Identify which cell holds the provided text, then report its (X, Y) central coordinate. 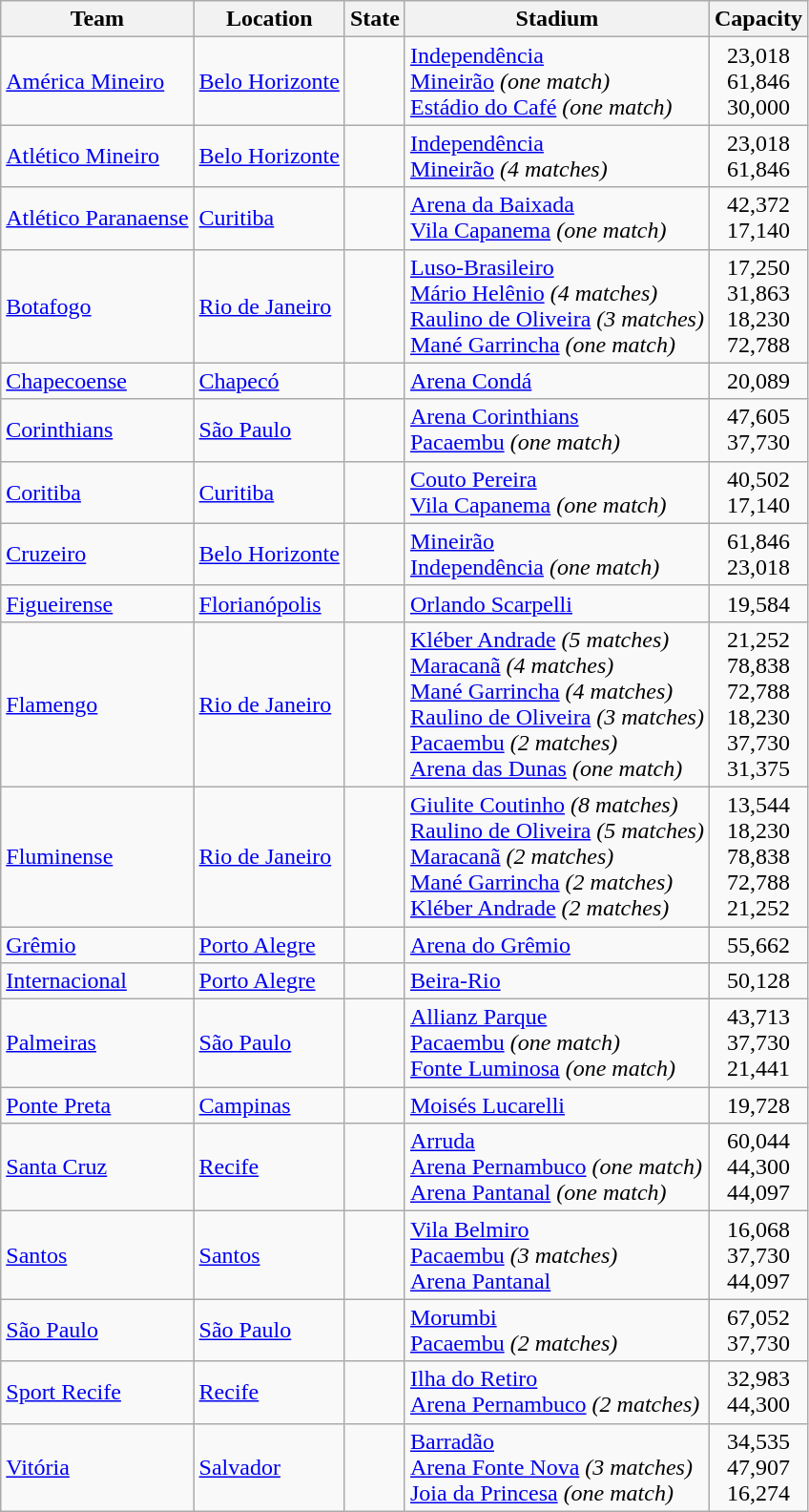
Florianópolis (269, 603)
Chapecó (269, 381)
19,584 (757, 603)
Palmeiras (97, 1043)
Internacional (97, 981)
Luso-Brasileiro Mário Helênio (4 matches) Raulino de Oliveira (3 matches) Mané Garrincha (one match) (557, 305)
42,372 17,140 (757, 218)
Salvador (269, 1467)
Atlético Mineiro (97, 157)
Arena Corinthians Pacaembu (one match) (557, 430)
Barradão Arena Fonte Nova (3 matches) Joia da Princesa (one match) (557, 1467)
61,846 23,018 (757, 554)
State (374, 19)
67,052 37,730 (757, 1331)
Ilha do Retiro Arena Pernambuco (2 matches) (557, 1392)
Giulite Coutinho (8 matches) Raulino de Oliveira (5 matches) Maracanã (2 matches) Mané Garrincha (2 matches) Kléber Andrade (2 matches) (557, 856)
Coritiba (97, 493)
Arena Condá (557, 381)
Independência Mineirão (one match) Estádio do Café (one match) (557, 81)
Capacity (757, 19)
Orlando Scarpelli (557, 603)
Corinthians (97, 430)
Botafogo (97, 305)
17,250 31,863 18,230 72,788 (757, 305)
13,544 18,230 78,838 72,788 21,252 (757, 856)
Flamengo (97, 704)
Vila Belmiro Pacaembu (3 matches) Arena Pantanal (557, 1255)
Team (97, 19)
21,252 78,838 72,788 18,230 37,730 31,375 (757, 704)
Arruda Arena Pernambuco (one match) Arena Pantanal (one match) (557, 1167)
Stadium (557, 19)
América Mineiro (97, 81)
Atlético Paranaense (97, 218)
16,068 37,730 44,097 (757, 1255)
Fluminense (97, 856)
Couto Pereira Vila Capanema (one match) (557, 493)
Moisés Lucarelli (557, 1105)
43,713 37,730 21,441 (757, 1043)
34,535 47,907 16,274 (757, 1467)
Chapecoense (97, 381)
Vitória (97, 1467)
19,728 (757, 1105)
Campinas (269, 1105)
Arena da Baixada Vila Capanema (one match) (557, 218)
23,018 61,846 (757, 157)
32,983 44,300 (757, 1392)
47,605 37,730 (757, 430)
Santa Cruz (97, 1167)
Location (269, 19)
Beira-Rio (557, 981)
Allianz Parque Pacaembu (one match) Fonte Luminosa (one match) (557, 1043)
60,044 44,300 44,097 (757, 1167)
50,128 (757, 981)
20,089 (757, 381)
Grêmio (97, 944)
Mineirão Independência (one match) (557, 554)
Figueirense (97, 603)
40,502 17,140 (757, 493)
Sport Recife (97, 1392)
Morumbi Pacaembu (2 matches) (557, 1331)
Independência Mineirão (4 matches) (557, 157)
55,662 (757, 944)
Ponte Preta (97, 1105)
23,018 61,846 30,000 (757, 81)
Cruzeiro (97, 554)
Arena do Grêmio (557, 944)
